Pinpoint the cell where the given text exists, returning its [X, Y] midpoint coordinate. 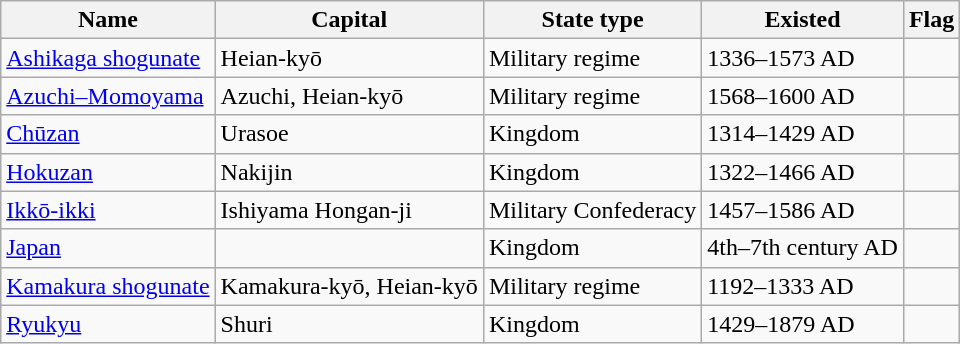
1336–1573 AD [803, 58]
Chūzan [108, 134]
Capital [349, 20]
Military Confederacy [592, 210]
Kamakura shogunate [108, 286]
Flag [931, 20]
State type [592, 20]
1314–1429 AD [803, 134]
Existed [803, 20]
Heian-kyō [349, 58]
Name [108, 20]
Shuri [349, 324]
Japan [108, 248]
4th–7th century AD [803, 248]
Azuchi–Momoyama [108, 96]
Urasoe [349, 134]
Hokuzan [108, 172]
Kamakura-kyō, Heian-kyō [349, 286]
1192–1333 AD [803, 286]
Nakijin [349, 172]
1457–1586 AD [803, 210]
1568–1600 AD [803, 96]
Azuchi, Heian-kyō [349, 96]
Ashikaga shogunate [108, 58]
Ryukyu [108, 324]
Ikkō-ikki [108, 210]
Ishiyama Hongan-ji [349, 210]
1429–1879 AD [803, 324]
1322–1466 AD [803, 172]
